Find where the given text appears and provide that cell's center as (x, y) coordinate. 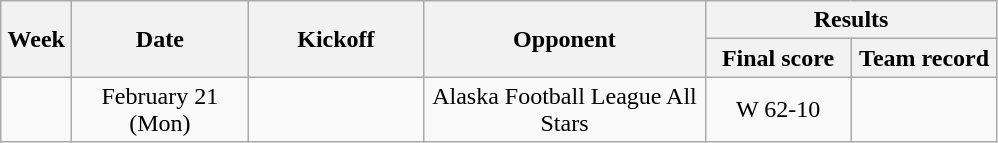
Week (36, 39)
Opponent (564, 39)
Final score (778, 58)
Results (851, 20)
Alaska Football League All Stars (564, 110)
W 62-10 (778, 110)
Kickoff (336, 39)
Date (160, 39)
Team record (924, 58)
February 21 (Mon) (160, 110)
